Provide the [x, y] coordinate of the cell's center where the given text is located.  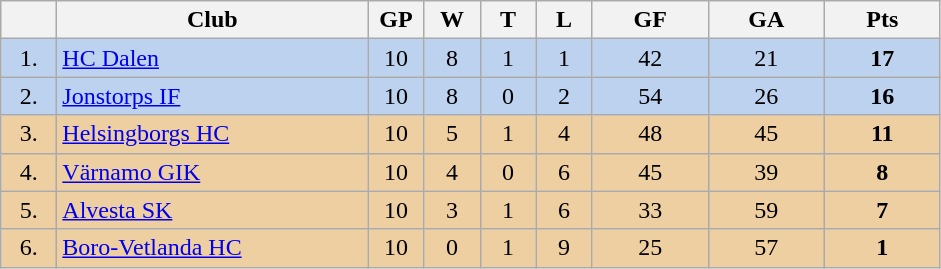
Värnamo GIK [212, 172]
5 [452, 134]
1. [29, 58]
L [564, 20]
6. [29, 248]
5. [29, 210]
GA [766, 20]
11 [882, 134]
2 [564, 96]
GF [650, 20]
25 [650, 248]
54 [650, 96]
Jonstorps IF [212, 96]
Helsingborgs HC [212, 134]
9 [564, 248]
16 [882, 96]
57 [766, 248]
3 [452, 210]
4. [29, 172]
3. [29, 134]
2. [29, 96]
17 [882, 58]
Club [212, 20]
GP [396, 20]
42 [650, 58]
59 [766, 210]
Boro-Vetlanda HC [212, 248]
48 [650, 134]
W [452, 20]
26 [766, 96]
7 [882, 210]
39 [766, 172]
Alvesta SK [212, 210]
21 [766, 58]
Pts [882, 20]
33 [650, 210]
T [508, 20]
HC Dalen [212, 58]
